Search for the cell housing the specified text and yield its [X, Y] center coordinate. 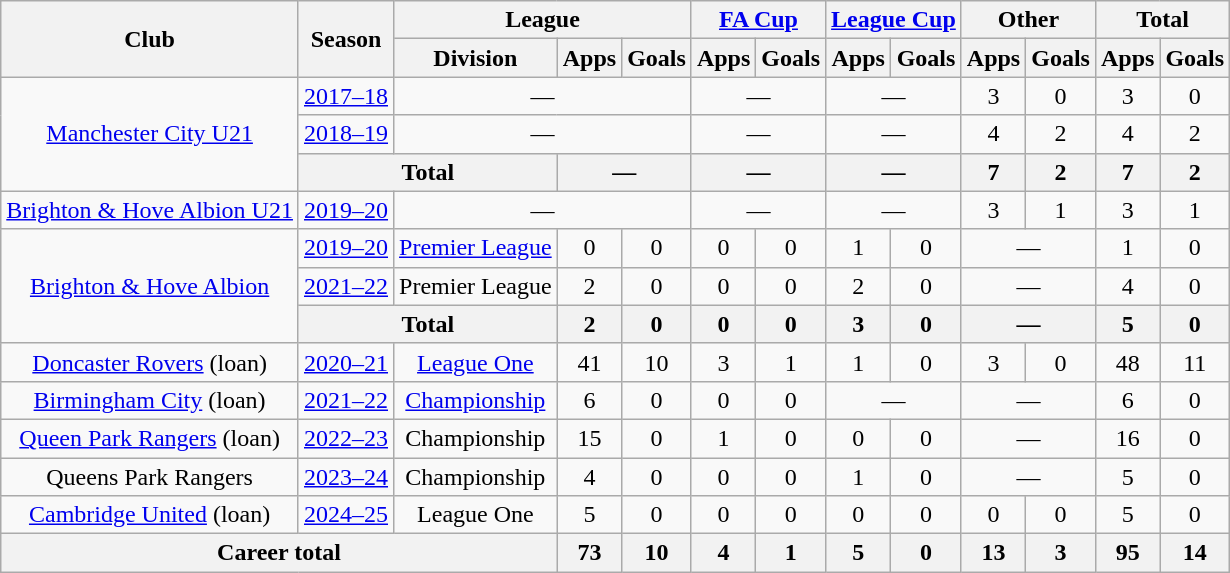
Brighton & Hove Albion [150, 286]
Other [1028, 20]
League [543, 20]
13 [993, 553]
League Cup [894, 20]
2020–21 [346, 362]
14 [1195, 553]
11 [1195, 362]
41 [589, 362]
Division [476, 58]
Season [346, 39]
16 [1127, 438]
Cambridge United (loan) [150, 515]
Queen Park Rangers (loan) [150, 438]
95 [1127, 553]
Doncaster Rovers (loan) [150, 362]
48 [1127, 362]
2022–23 [346, 438]
2023–24 [346, 477]
2024–25 [346, 515]
2018–19 [346, 134]
Queens Park Rangers [150, 477]
73 [589, 553]
Birmingham City (loan) [150, 400]
2017–18 [346, 96]
Manchester City U21 [150, 134]
FA Cup [758, 20]
Brighton & Hove Albion U21 [150, 210]
Club [150, 39]
15 [589, 438]
Career total [279, 553]
